Capture the cell that displays the provided text and extract its [X, Y] central coordinate. 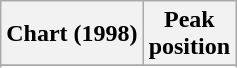
Chart (1998) [72, 34]
Peakposition [189, 34]
